Capture the cell that displays the provided text and extract its (x, y) central coordinate. 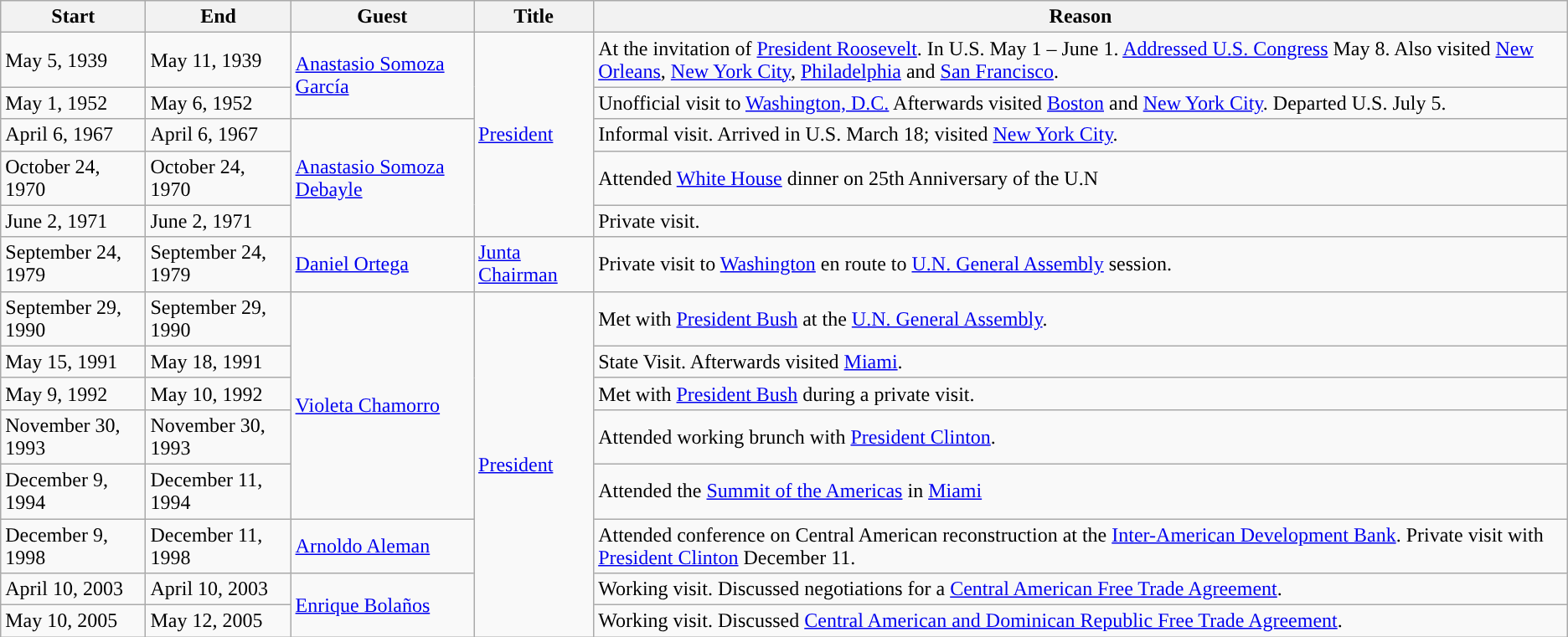
Met with President Bush during a private visit. (1081, 393)
Private visit. (1081, 221)
May 10, 2005 (74, 621)
May 10, 1992 (218, 393)
Arnoldo Aleman (382, 546)
Reason (1081, 17)
Attended White House dinner on 25th Anniversary of the U.N (1081, 177)
Attended working brunch with President Clinton. (1081, 437)
Anastasio Somoza García (382, 75)
Violeta Chamorro (382, 405)
May 9, 1992 (74, 393)
December 11, 1994 (218, 491)
Attended conference on Central American reconstruction at the Inter-American Development Bank. Private visit with President Clinton December 11. (1081, 546)
May 18, 1991 (218, 362)
Working visit. Discussed Central American and Dominican Republic Free Trade Agreement. (1081, 621)
Working visit. Discussed negotiations for a Central American Free Trade Agreement. (1081, 589)
May 15, 1991 (74, 362)
State Visit. Afterwards visited Miami. (1081, 362)
Start (74, 17)
Junta Chairman (534, 265)
Daniel Ortega (382, 265)
May 11, 1939 (218, 60)
Met with President Bush at the U.N. General Assembly. (1081, 318)
Private visit to Washington en route to U.N. General Assembly session. (1081, 265)
Enrique Bolaños (382, 605)
December 9, 1998 (74, 546)
May 5, 1939 (74, 60)
Informal visit. Arrived in U.S. March 18; visited New York City. (1081, 135)
Anastasio Somoza Debayle (382, 177)
Guest (382, 17)
May 1, 1952 (74, 103)
December 11, 1998 (218, 546)
Title (534, 17)
May 6, 1952 (218, 103)
May 12, 2005 (218, 621)
End (218, 17)
Unofficial visit to Washington, D.C. Afterwards visited Boston and New York City. Departed U.S. July 5. (1081, 103)
December 9, 1994 (74, 491)
Attended the Summit of the Americas in Miami (1081, 491)
